Extract the [X, Y] coordinate from the center of the cell holding the provided text.  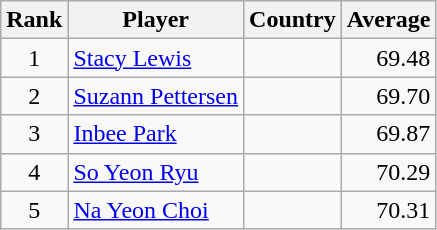
69.70 [388, 96]
Suzann Pettersen [156, 96]
Player [156, 20]
70.29 [388, 172]
So Yeon Ryu [156, 172]
69.48 [388, 58]
4 [34, 172]
Country [293, 20]
Rank [34, 20]
Stacy Lewis [156, 58]
70.31 [388, 210]
Na Yeon Choi [156, 210]
3 [34, 134]
69.87 [388, 134]
5 [34, 210]
Average [388, 20]
2 [34, 96]
Inbee Park [156, 134]
1 [34, 58]
